From the cell containing the given text, extract its center point as (X, Y) coordinate. 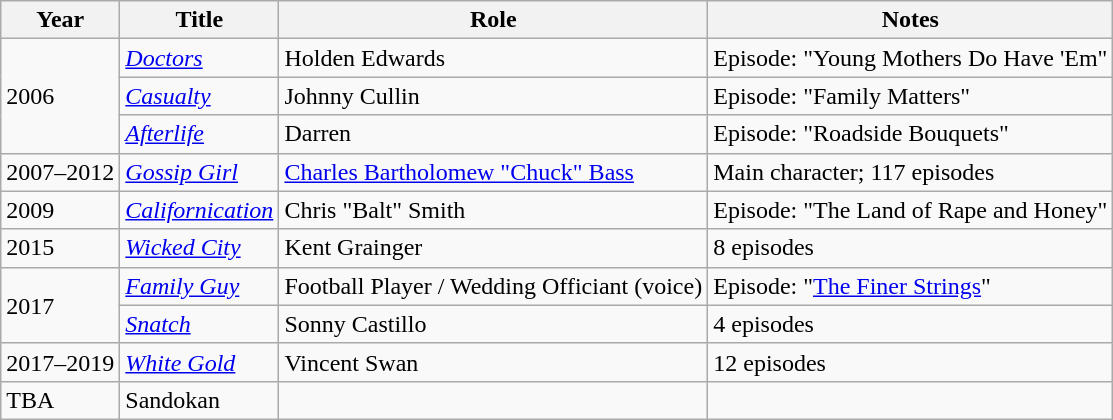
Notes (910, 20)
Chris "Balt" Smith (494, 210)
2017–2019 (60, 362)
Darren (494, 134)
Episode: "Roadside Bouquets" (910, 134)
Episode: "Family Matters" (910, 96)
Johnny Cullin (494, 96)
Football Player / Wedding Officiant (voice) (494, 286)
Role (494, 20)
2015 (60, 248)
Kent Grainger (494, 248)
8 episodes (910, 248)
White Gold (200, 362)
Episode: "The Finer Strings" (910, 286)
Sonny Castillo (494, 324)
2007–2012 (60, 172)
Gossip Girl (200, 172)
Main character; 117 episodes (910, 172)
2006 (60, 96)
TBA (60, 400)
Afterlife (200, 134)
Doctors (200, 58)
Californication (200, 210)
Family Guy (200, 286)
Vincent Swan (494, 362)
2009 (60, 210)
Episode: "Young Mothers Do Have 'Em" (910, 58)
Charles Bartholomew "Chuck" Bass (494, 172)
Holden Edwards (494, 58)
Snatch (200, 324)
Sandokan (200, 400)
Year (60, 20)
Episode: "The Land of Rape and Honey" (910, 210)
Wicked City (200, 248)
4 episodes (910, 324)
2017 (60, 305)
12 episodes (910, 362)
Casualty (200, 96)
Title (200, 20)
